Scan for the cell matching the given text and deliver its [X, Y] coordinate at center. 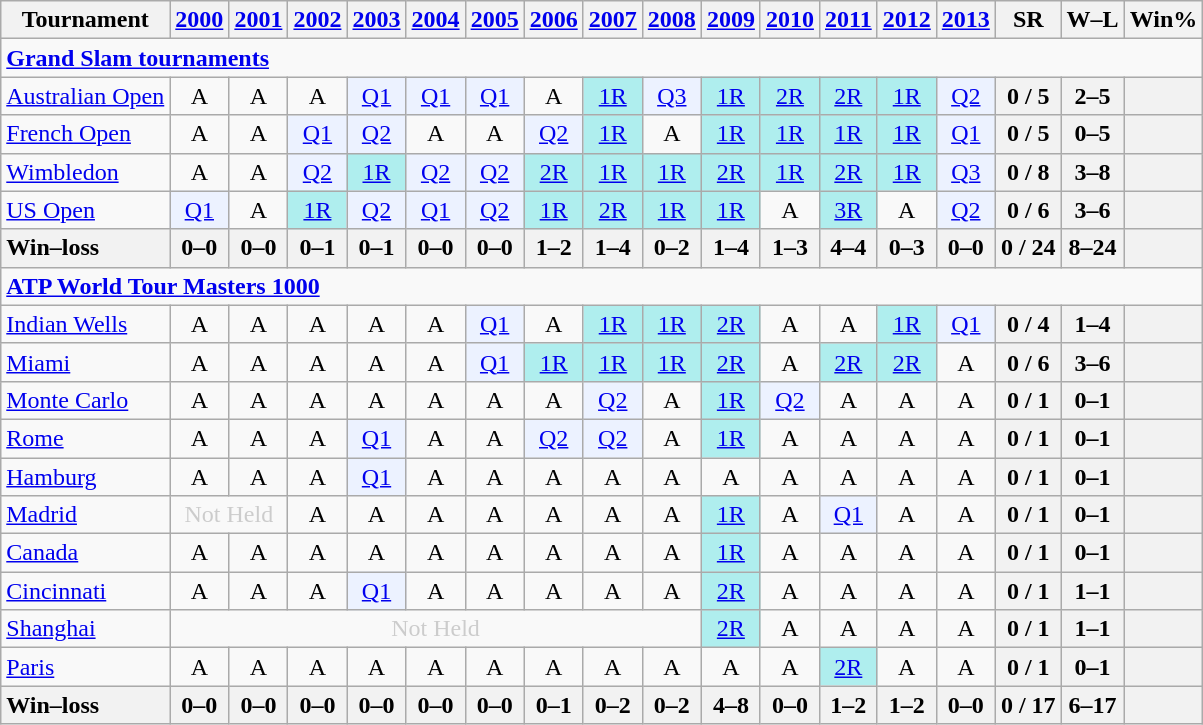
1–3 [790, 248]
ATP World Tour Masters 1000 [602, 286]
Grand Slam tournaments [602, 58]
0–5 [1092, 134]
SR [1028, 20]
3R [848, 210]
Madrid [86, 515]
2000 [200, 20]
Hamburg [86, 477]
0 / 8 [1028, 172]
2–5 [1092, 96]
2003 [376, 20]
2012 [906, 20]
2004 [436, 20]
Rome [86, 438]
2001 [258, 20]
2009 [730, 20]
0 / 24 [1028, 248]
Indian Wells [86, 324]
2002 [318, 20]
2005 [494, 20]
0–3 [906, 248]
US Open [86, 210]
6–17 [1092, 705]
4–4 [848, 248]
Miami [86, 362]
W–L [1092, 20]
3–8 [1092, 172]
Canada [86, 553]
2008 [672, 20]
Cincinnati [86, 591]
2011 [848, 20]
2010 [790, 20]
2007 [612, 20]
Shanghai [86, 629]
Tournament [86, 20]
French Open [86, 134]
Paris [86, 667]
Win% [1164, 20]
Wimbledon [86, 172]
8–24 [1092, 248]
2013 [966, 20]
0 / 17 [1028, 705]
0 / 4 [1028, 324]
Australian Open [86, 96]
Monte Carlo [86, 400]
4–8 [730, 705]
2006 [554, 20]
